Determine the [x, y] coordinate at the center of the cell enclosing the given text.  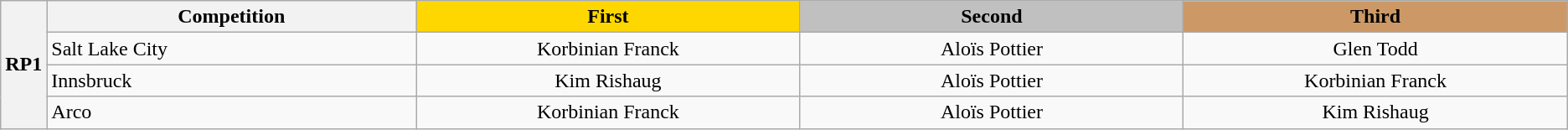
Third [1375, 17]
Innsbruck [231, 81]
RP1 [23, 65]
Salt Lake City [231, 49]
Glen Todd [1375, 49]
Competition [231, 17]
Second [992, 17]
First [608, 17]
Arco [231, 112]
